Find where the given text appears and provide that cell's center as [X, Y] coordinate. 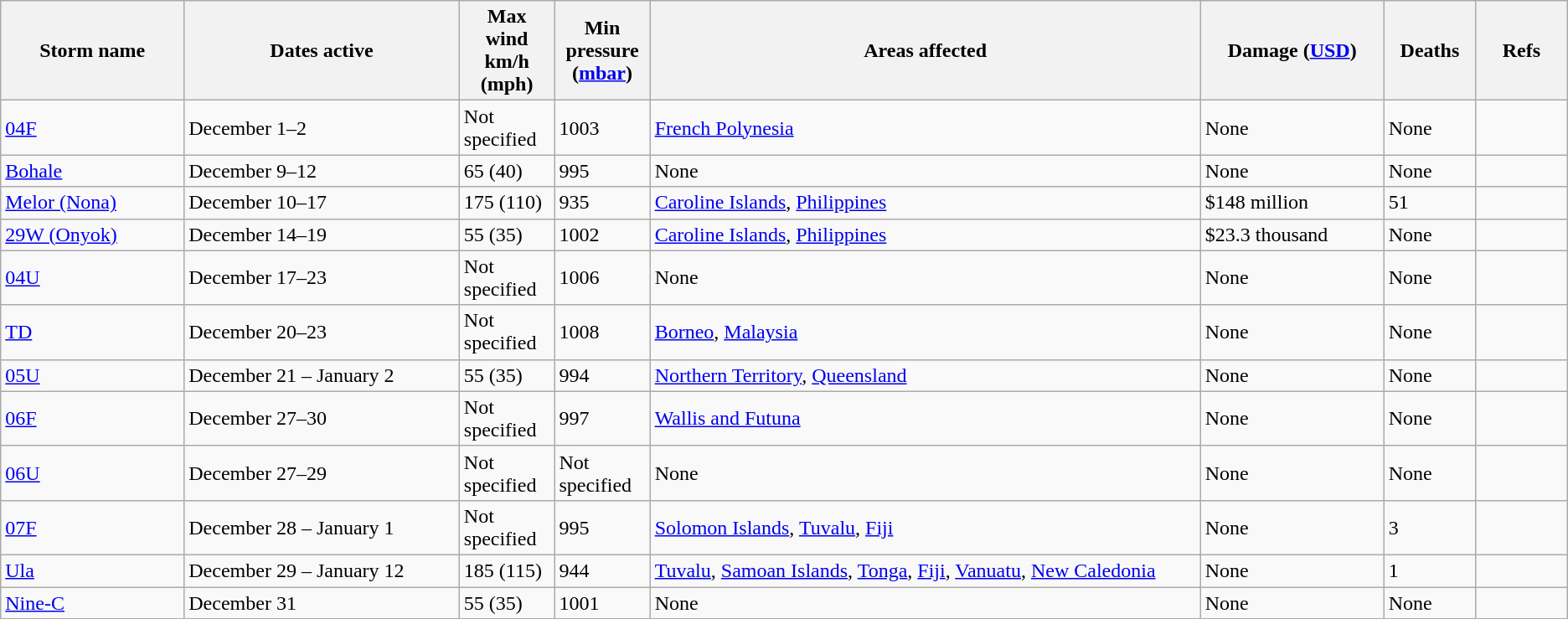
French Polynesia [925, 127]
$148 million [1292, 203]
Min pressure (mbar) [602, 50]
1003 [602, 127]
06U [92, 472]
Borneo, Malaysia [925, 332]
Melor (Nona) [92, 203]
Storm name [92, 50]
1001 [602, 602]
Bohale [92, 171]
04U [92, 278]
Ula [92, 570]
Dates active [322, 50]
06F [92, 419]
December 1–2 [322, 127]
185 (115) [507, 570]
1008 [602, 332]
175 (110) [507, 203]
Max wind km/h (mph) [507, 50]
935 [602, 203]
944 [602, 570]
December 10–17 [322, 203]
1002 [602, 235]
04F [92, 127]
997 [602, 419]
Damage (USD) [1292, 50]
$23.3 thousand [1292, 235]
Tuvalu, Samoan Islands, Tonga, Fiji, Vanuatu, New Caledonia [925, 570]
3 [1430, 528]
05U [92, 375]
December 31 [322, 602]
Nine-C [92, 602]
Wallis and Futuna [925, 419]
December 29 – January 12 [322, 570]
December 20–23 [322, 332]
1006 [602, 278]
65 (40) [507, 171]
December 17–23 [322, 278]
December 27–29 [322, 472]
December 14–19 [322, 235]
51 [1430, 203]
Deaths [1430, 50]
Areas affected [925, 50]
1 [1430, 570]
December 21 – January 2 [322, 375]
Northern Territory, Queensland [925, 375]
994 [602, 375]
December 28 – January 1 [322, 528]
Refs [1522, 50]
December 9–12 [322, 171]
Solomon Islands, Tuvalu, Fiji [925, 528]
December 27–30 [322, 419]
07F [92, 528]
TD [92, 332]
29W (Onyok) [92, 235]
